Locate the cell with the specified text and output its [X, Y] center coordinate. 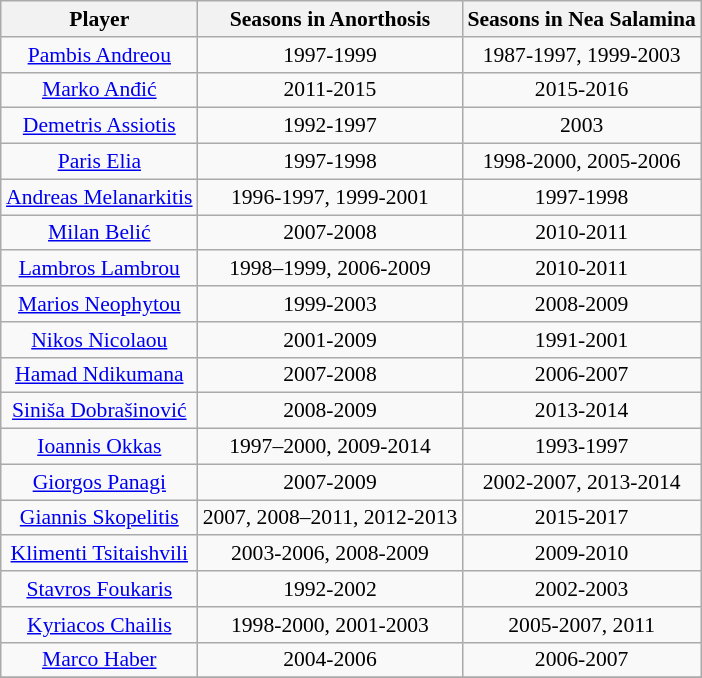
2004-2006 [330, 660]
1997–2000, 2009-2014 [330, 447]
Marko Anđić [100, 90]
Kyriacos Chailis [100, 625]
2009-2010 [582, 554]
Seasons in Nea Salamina [582, 19]
1997-1999 [330, 55]
Player [100, 19]
1998-2000, 2005-2006 [582, 162]
2005-2007, 2011 [582, 625]
2015-2017 [582, 518]
Hamad Ndikumana [100, 375]
1998-2000, 2001-2003 [330, 625]
1992-1997 [330, 126]
1987-1997, 1999-2003 [582, 55]
1999-2003 [330, 304]
2001-2009 [330, 340]
2003 [582, 126]
Giorgos Panagi [100, 482]
Seasons in Anorthosis [330, 19]
1996-1997, 1999-2001 [330, 197]
Klimenti Tsitaishvili [100, 554]
2013-2014 [582, 411]
Giannis Skopelitis [100, 518]
Milan Belić [100, 233]
Stavros Foukaris [100, 589]
2011-2015 [330, 90]
Ioannis Okkas [100, 447]
Demetris Assiotis [100, 126]
2003-2006, 2008-2009 [330, 554]
1991-2001 [582, 340]
Marco Haber [100, 660]
2015-2016 [582, 90]
Andreas Melanarkitis [100, 197]
Pambis Andreou [100, 55]
Marios Neophytou [100, 304]
1993-1997 [582, 447]
2007, 2008–2011, 2012-2013 [330, 518]
1998–1999, 2006-2009 [330, 269]
2002-2003 [582, 589]
Nikos Nicolaou [100, 340]
2007-2009 [330, 482]
2002-2007, 2013-2014 [582, 482]
Siniša Dobrašinović [100, 411]
Lambros Lambrou [100, 269]
1992-2002 [330, 589]
Paris Elia [100, 162]
